Identify which cell holds the provided text, then report its [x, y] central coordinate. 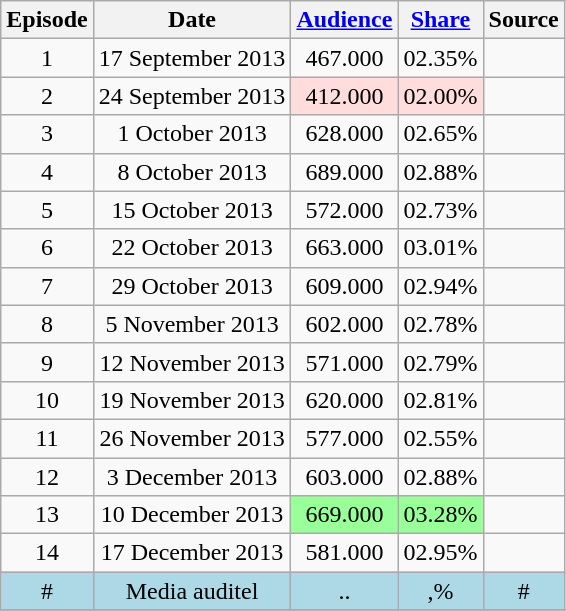
10 [47, 400]
29 October 2013 [192, 286]
412.000 [344, 96]
Date [192, 20]
02.78% [440, 324]
467.000 [344, 58]
17 December 2013 [192, 553]
13 [47, 515]
10 December 2013 [192, 515]
02.65% [440, 134]
26 November 2013 [192, 438]
Share [440, 20]
628.000 [344, 134]
12 [47, 477]
4 [47, 172]
03.28% [440, 515]
15 October 2013 [192, 210]
581.000 [344, 553]
5 November 2013 [192, 324]
620.000 [344, 400]
19 November 2013 [192, 400]
Media auditel [192, 591]
Episode [47, 20]
02.79% [440, 362]
02.35% [440, 58]
669.000 [344, 515]
6 [47, 248]
Audience [344, 20]
1 [47, 58]
5 [47, 210]
02.55% [440, 438]
02.95% [440, 553]
02.81% [440, 400]
03.01% [440, 248]
02.00% [440, 96]
2 [47, 96]
577.000 [344, 438]
1 October 2013 [192, 134]
609.000 [344, 286]
12 November 2013 [192, 362]
3 December 2013 [192, 477]
02.94% [440, 286]
11 [47, 438]
572.000 [344, 210]
17 September 2013 [192, 58]
.. [344, 591]
3 [47, 134]
7 [47, 286]
02.73% [440, 210]
8 [47, 324]
8 October 2013 [192, 172]
9 [47, 362]
602.000 [344, 324]
Source [524, 20]
14 [47, 553]
603.000 [344, 477]
663.000 [344, 248]
22 October 2013 [192, 248]
,% [440, 591]
571.000 [344, 362]
24 September 2013 [192, 96]
689.000 [344, 172]
